Provide the (X, Y) coordinate of the cell's center where the given text is located.  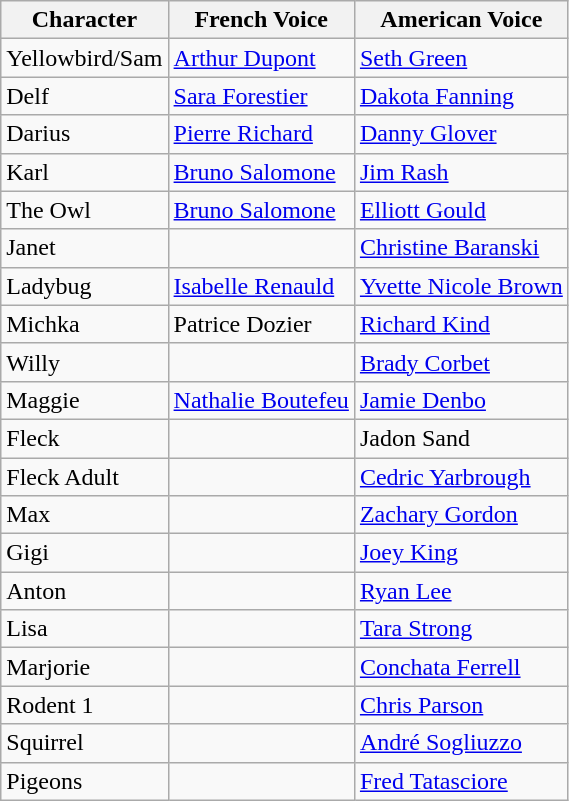
Jamie Denbo (461, 400)
Janet (84, 248)
André Sogliuzzo (461, 743)
Richard Kind (461, 324)
Anton (84, 591)
Gigi (84, 553)
Darius (84, 134)
Fleck Adult (84, 477)
Cedric Yarbrough (461, 477)
Ryan Lee (461, 591)
Yvette Nicole Brown (461, 286)
Rodent 1 (84, 705)
Maggie (84, 400)
Delf (84, 96)
Jim Rash (461, 172)
Pierre Richard (261, 134)
Joey King (461, 553)
Arthur Dupont (261, 58)
Brady Corbet (461, 362)
Patrice Dozier (261, 324)
Nathalie Boutefeu (261, 400)
Marjorie (84, 667)
Lisa (84, 629)
Christine Baranski (461, 248)
Zachary Gordon (461, 515)
Seth Green (461, 58)
Karl (84, 172)
Willy (84, 362)
Max (84, 515)
Michka (84, 324)
Conchata Ferrell (461, 667)
Isabelle Renauld (261, 286)
Pigeons (84, 781)
Yellowbird/Sam (84, 58)
Fleck (84, 438)
Chris Parson (461, 705)
Ladybug (84, 286)
Squirrel (84, 743)
Danny Glover (461, 134)
Dakota Fanning (461, 96)
Sara Forestier (261, 96)
American Voice (461, 20)
French Voice (261, 20)
Tara Strong (461, 629)
Jadon Sand (461, 438)
Character (84, 20)
The Owl (84, 210)
Fred Tatasciore (461, 781)
Elliott Gould (461, 210)
